For the text-containing cell, return its midpoint in [x, y] coordinate format. 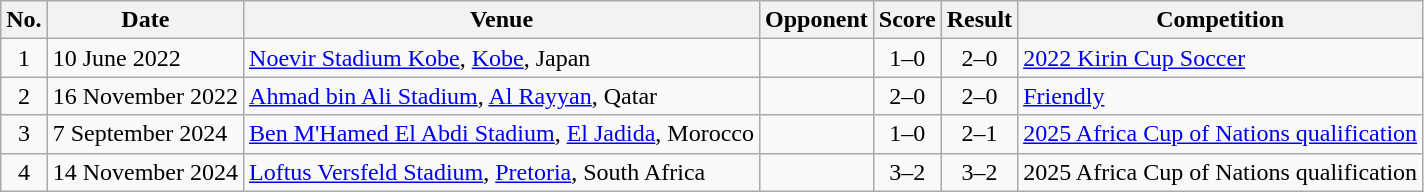
3 [24, 134]
16 November 2022 [145, 96]
Competition [1220, 20]
4 [24, 172]
2–1 [979, 134]
Friendly [1220, 96]
Result [979, 20]
Opponent [817, 20]
Ahmad bin Ali Stadium, Al Rayyan, Qatar [502, 96]
Date [145, 20]
Score [907, 20]
1 [24, 58]
7 September 2024 [145, 134]
2022 Kirin Cup Soccer [1220, 58]
Venue [502, 20]
Ben M'Hamed El Abdi Stadium, El Jadida, Morocco [502, 134]
2 [24, 96]
Noevir Stadium Kobe, Kobe, Japan [502, 58]
14 November 2024 [145, 172]
No. [24, 20]
Loftus Versfeld Stadium, Pretoria, South Africa [502, 172]
10 June 2022 [145, 58]
